Extract the [X, Y] coordinate from the center of the cell holding the provided text.  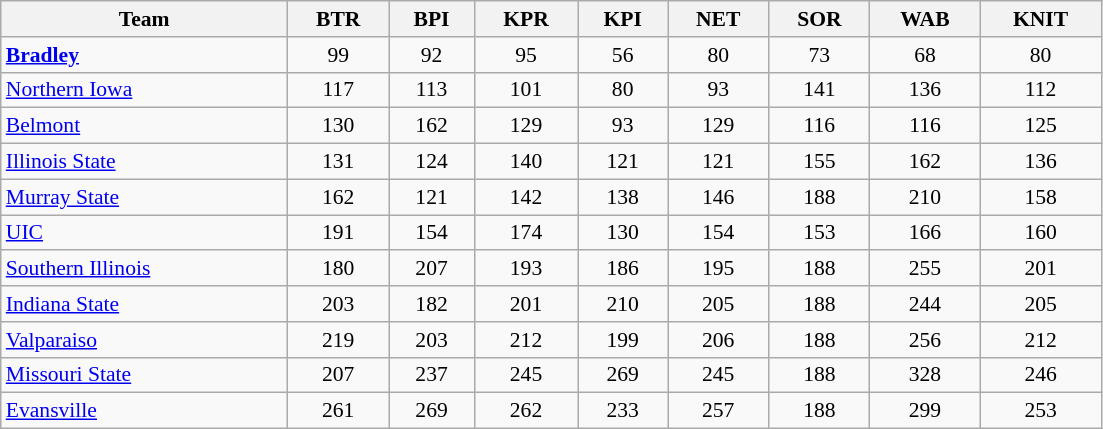
Bradley [144, 55]
244 [925, 304]
68 [925, 55]
142 [526, 197]
174 [526, 233]
92 [432, 55]
Northern Iowa [144, 90]
191 [338, 233]
Team [144, 19]
Evansville [144, 411]
73 [820, 55]
Indiana State [144, 304]
Valparaiso [144, 340]
155 [820, 162]
146 [718, 197]
186 [623, 269]
Illinois State [144, 162]
BTR [338, 19]
112 [1040, 90]
140 [526, 162]
Belmont [144, 126]
KPR [526, 19]
131 [338, 162]
299 [925, 411]
56 [623, 55]
237 [432, 375]
141 [820, 90]
138 [623, 197]
Murray State [144, 197]
166 [925, 233]
158 [1040, 197]
KPI [623, 19]
125 [1040, 126]
257 [718, 411]
262 [526, 411]
113 [432, 90]
Southern Illinois [144, 269]
NET [718, 19]
195 [718, 269]
219 [338, 340]
124 [432, 162]
206 [718, 340]
182 [432, 304]
Missouri State [144, 375]
KNIT [1040, 19]
WAB [925, 19]
180 [338, 269]
BPI [432, 19]
UIC [144, 233]
199 [623, 340]
117 [338, 90]
261 [338, 411]
328 [925, 375]
255 [925, 269]
153 [820, 233]
246 [1040, 375]
95 [526, 55]
256 [925, 340]
SOR [820, 19]
253 [1040, 411]
233 [623, 411]
160 [1040, 233]
101 [526, 90]
193 [526, 269]
99 [338, 55]
